From the cell containing the given text, extract its center point as (X, Y) coordinate. 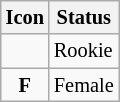
F (25, 85)
Icon (25, 17)
Rookie (84, 51)
Female (84, 85)
Status (84, 17)
